Identify which cell holds the provided text, then report its (X, Y) central coordinate. 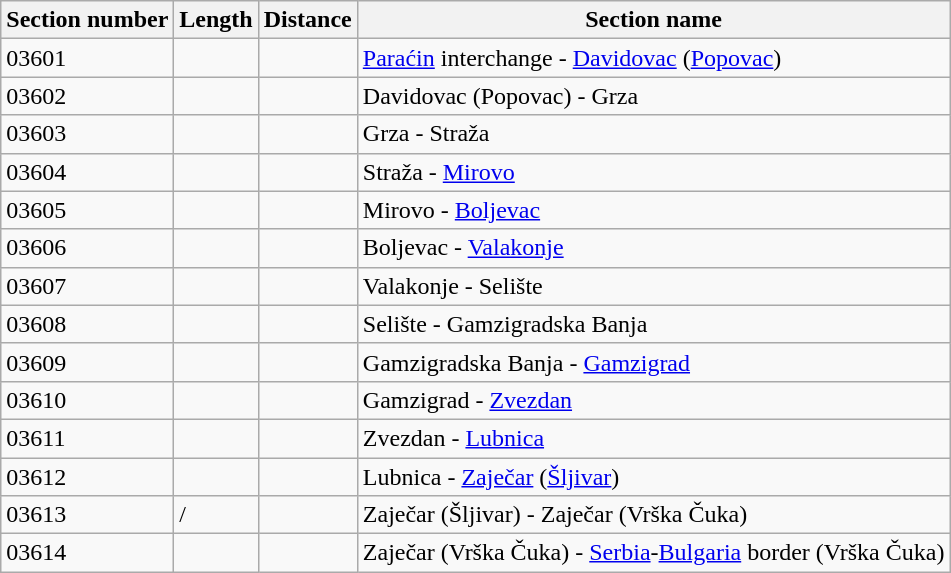
03608 (88, 324)
Zaječar (Šljivar) - Zaječar (Vrška Čuka) (654, 515)
03611 (88, 438)
Davidovac (Popovac) - Grza (654, 96)
Gamzigradska Banja - Gamzigrad (654, 362)
03602 (88, 96)
Grza - Straža (654, 134)
03607 (88, 286)
Selište - Gamzigradska Banja (654, 324)
03604 (88, 172)
Zvezdan - Lubnica (654, 438)
03609 (88, 362)
Length (216, 20)
Paraćin interchange - Davidovac (Popovac) (654, 58)
Lubnica - Zaječar (Šljivar) (654, 477)
03601 (88, 58)
03612 (88, 477)
Boljevac - Valakonje (654, 248)
03610 (88, 400)
Section name (654, 20)
03606 (88, 248)
Gamzigrad - Zvezdan (654, 400)
Valakonje - Selište (654, 286)
/ (216, 515)
03613 (88, 515)
03605 (88, 210)
Straža - Mirovo (654, 172)
Section number (88, 20)
03603 (88, 134)
03614 (88, 553)
Zaječar (Vrška Čuka) - Serbia-Bulgaria border (Vrška Čuka) (654, 553)
Mirovo - Boljevac (654, 210)
Distance (308, 20)
